Capture the cell that displays the provided text and extract its [X, Y] central coordinate. 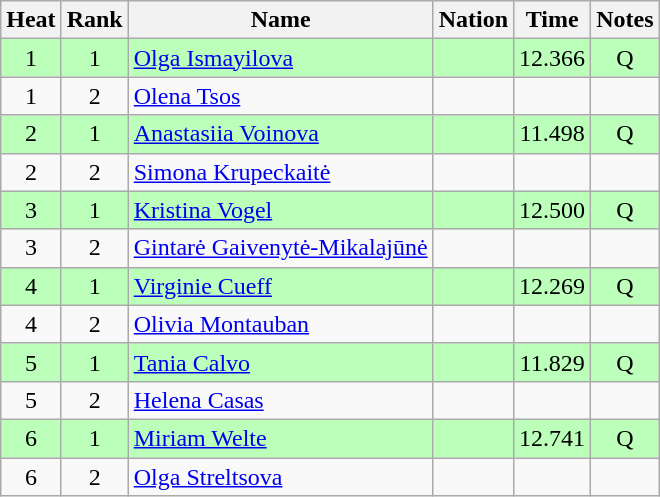
Anastasiia Voinova [280, 134]
Virginie Cueff [280, 286]
12.269 [552, 286]
Helena Casas [280, 400]
12.741 [552, 438]
Kristina Vogel [280, 210]
Olivia Montauban [280, 324]
11.498 [552, 134]
Olga Streltsova [280, 477]
Gintarė Gaivenytė-Mikalajūnė [280, 248]
Rank [94, 20]
11.829 [552, 362]
Name [280, 20]
12.366 [552, 58]
Heat [31, 20]
Olga Ismayilova [280, 58]
Simona Krupeckaitė [280, 172]
Nation [473, 20]
Miriam Welte [280, 438]
Tania Calvo [280, 362]
Notes [625, 20]
Time [552, 20]
12.500 [552, 210]
Olena Tsos [280, 96]
